Search for the cell housing the specified text and yield its [x, y] center coordinate. 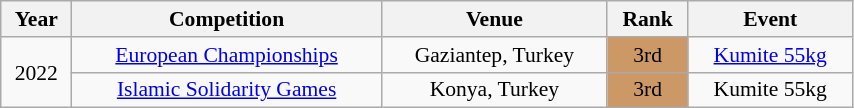
Venue [494, 19]
Islamic Solidarity Games [227, 90]
European Championships [227, 55]
Rank [648, 19]
Event [770, 19]
Competition [227, 19]
Year [36, 19]
2022 [36, 72]
Gaziantep, Turkey [494, 55]
Konya, Turkey [494, 90]
